Scan for the cell matching the given text and deliver its [x, y] coordinate at center. 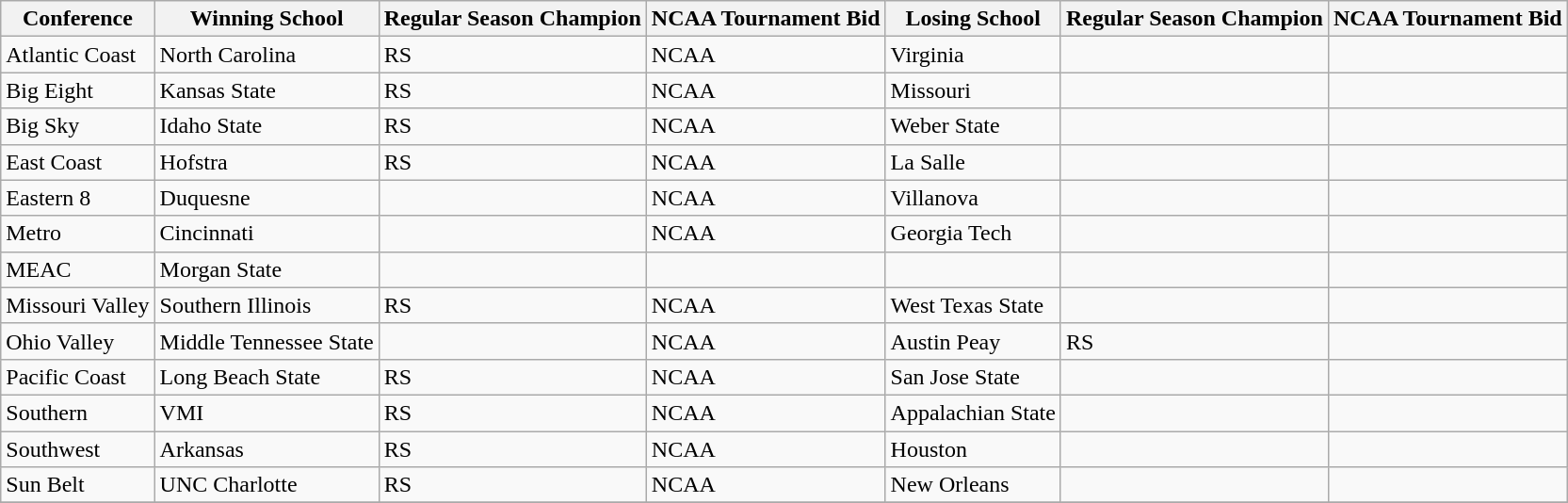
Conference [77, 19]
Appalachian State [973, 413]
Georgia Tech [973, 234]
Cincinnati [267, 234]
New Orleans [973, 485]
Sun Belt [77, 485]
UNC Charlotte [267, 485]
Arkansas [267, 449]
Metro [77, 234]
Southwest [77, 449]
Idaho State [267, 126]
Houston [973, 449]
Winning School [267, 19]
West Texas State [973, 305]
VMI [267, 413]
La Salle [973, 162]
Villanova [973, 198]
Eastern 8 [77, 198]
Austin Peay [973, 341]
Big Sky [77, 126]
Weber State [973, 126]
Pacific Coast [77, 377]
Southern Illinois [267, 305]
Losing School [973, 19]
Atlantic Coast [77, 55]
North Carolina [267, 55]
Duquesne [267, 198]
Kansas State [267, 90]
Hofstra [267, 162]
Long Beach State [267, 377]
Middle Tennessee State [267, 341]
Southern [77, 413]
MEAC [77, 269]
Missouri Valley [77, 305]
Virginia [973, 55]
East Coast [77, 162]
Missouri [973, 90]
Big Eight [77, 90]
San Jose State [973, 377]
Ohio Valley [77, 341]
Morgan State [267, 269]
